Pinpoint the cell where the given text exists, returning its [X, Y] midpoint coordinate. 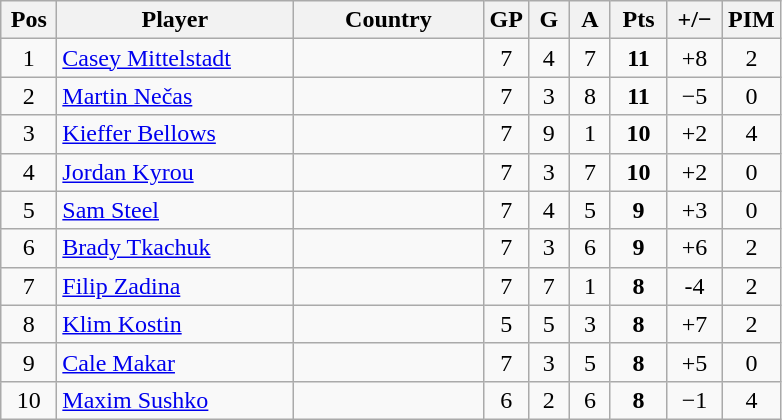
Kieffer Bellows [175, 134]
Casey Mittelstadt [175, 58]
Country [388, 20]
G [548, 20]
+/− [695, 20]
−1 [695, 400]
GP [506, 20]
PIM [752, 20]
Cale Makar [175, 362]
Maxim Sushko [175, 400]
A [590, 20]
Pts [638, 20]
+5 [695, 362]
+6 [695, 248]
Brady Tkachuk [175, 248]
Martin Nečas [175, 96]
−5 [695, 96]
+3 [695, 210]
+7 [695, 324]
Jordan Kyrou [175, 172]
Sam Steel [175, 210]
Pos [29, 20]
Filip Zadina [175, 286]
+8 [695, 58]
Player [175, 20]
-4 [695, 286]
Klim Kostin [175, 324]
